Return the [x, y] coordinate for the center point of the cell that contains the specified text.  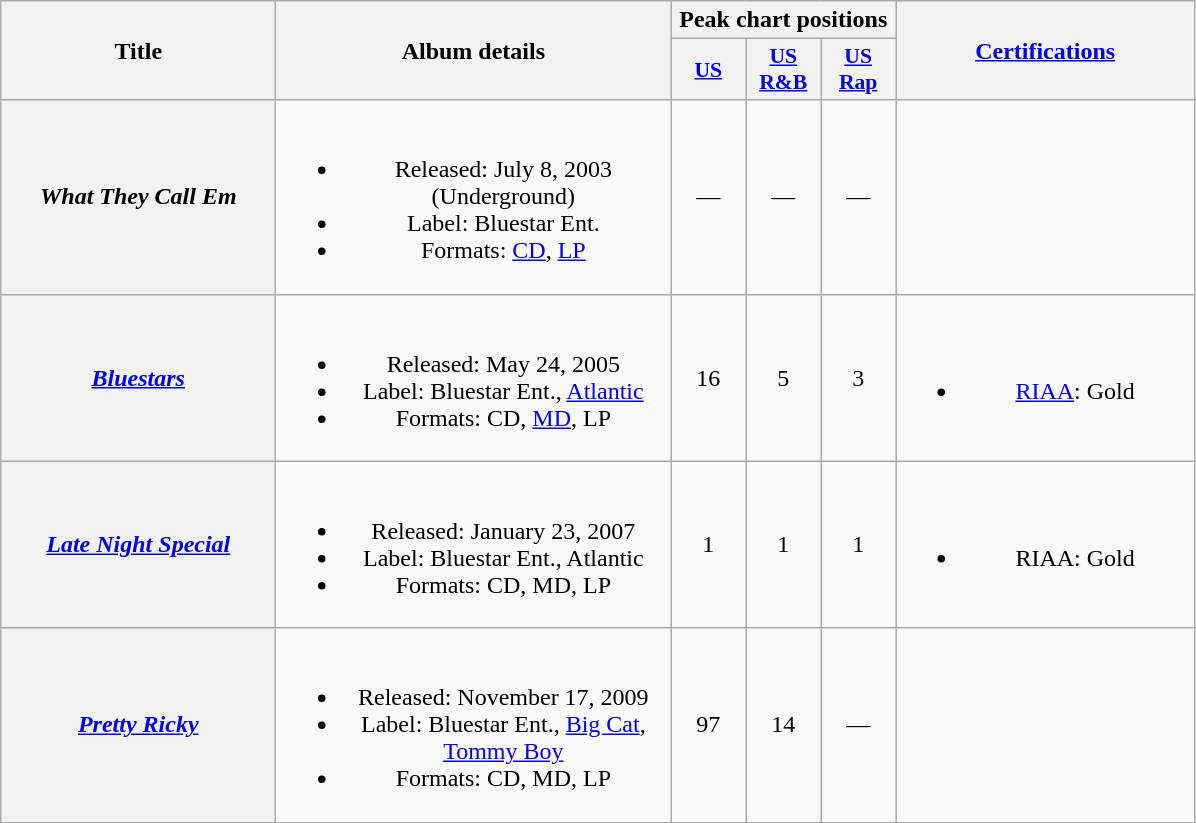
Bluestars [138, 378]
Peak chart positions [784, 20]
Title [138, 50]
US Rap [858, 70]
3 [858, 378]
16 [708, 378]
Released: May 24, 2005Label: Bluestar Ent., AtlanticFormats: CD, MD, LP [474, 378]
97 [708, 725]
US R&B [784, 70]
Released: November 17, 2009Label: Bluestar Ent., Big Cat, Tommy BoyFormats: CD, MD, LP [474, 725]
Released: January 23, 2007Label: Bluestar Ent., AtlanticFormats: CD, MD, LP [474, 544]
Certifications [1046, 50]
Album details [474, 50]
What They Call Em [138, 197]
Pretty Ricky [138, 725]
Late Night Special [138, 544]
Released: July 8, 2003 (Underground)Label: Bluestar Ent.Formats: CD, LP [474, 197]
14 [784, 725]
US [708, 70]
5 [784, 378]
